Identify which cell holds the provided text, then report its [x, y] central coordinate. 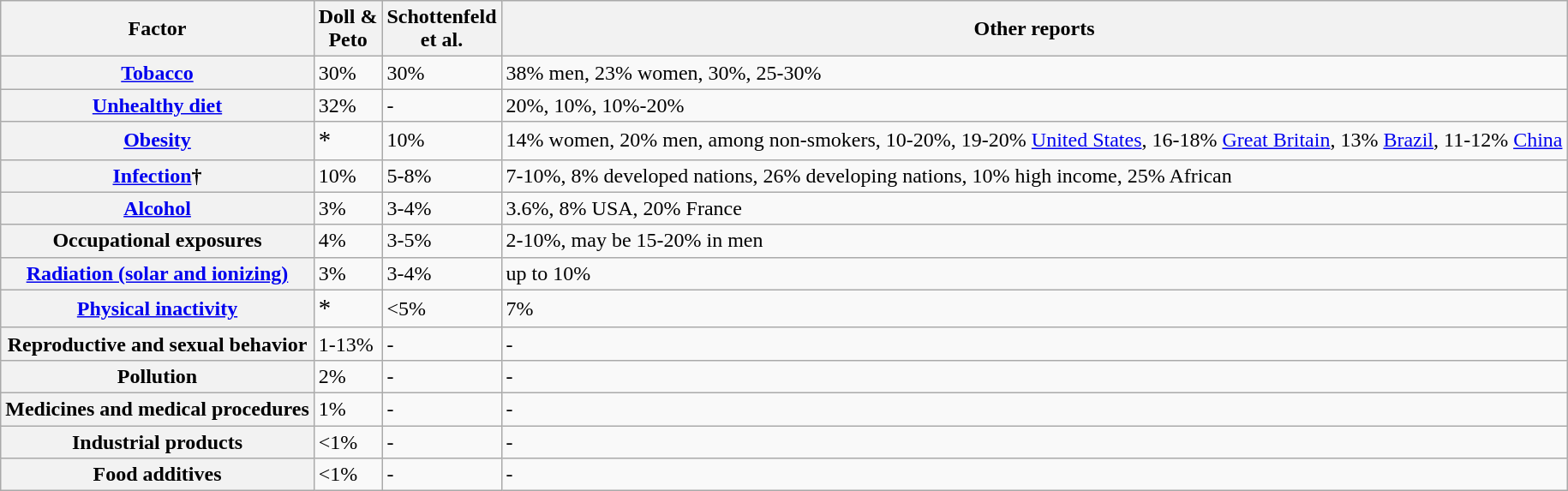
Doll &Peto [348, 29]
up to 10% [1034, 273]
Alcohol [158, 208]
Pollution [158, 376]
3.6%, 8% USA, 20% France [1034, 208]
5-8% [442, 176]
Radiation (solar and ionizing) [158, 273]
Medicines and medical procedures [158, 409]
1-13% [348, 344]
3-5% [442, 241]
7% [1034, 308]
Factor [158, 29]
Industrial products [158, 441]
1% [348, 409]
20%, 10%, 10%-20% [1034, 105]
Other reports [1034, 29]
14% women, 20% men, among non-smokers, 10-20%, 19-20% United States, 16-18% Great Britain, 13% Brazil, 11-12% China [1034, 141]
Tobacco [158, 73]
38% men, 23% women, 30%, 25-30% [1034, 73]
Unhealthy diet [158, 105]
Obesity [158, 141]
32% [348, 105]
Infection† [158, 176]
Food additives [158, 475]
Reproductive and sexual behavior [158, 344]
4% [348, 241]
2-10%, may be 15-20% in men [1034, 241]
Occupational exposures [158, 241]
Schottenfeldet al. [442, 29]
<5% [442, 308]
Physical inactivity [158, 308]
7-10%, 8% developed nations, 26% developing nations, 10% high income, 25% African [1034, 176]
2% [348, 376]
